Output the (X, Y) coordinate of the center of the cell containing the given text.  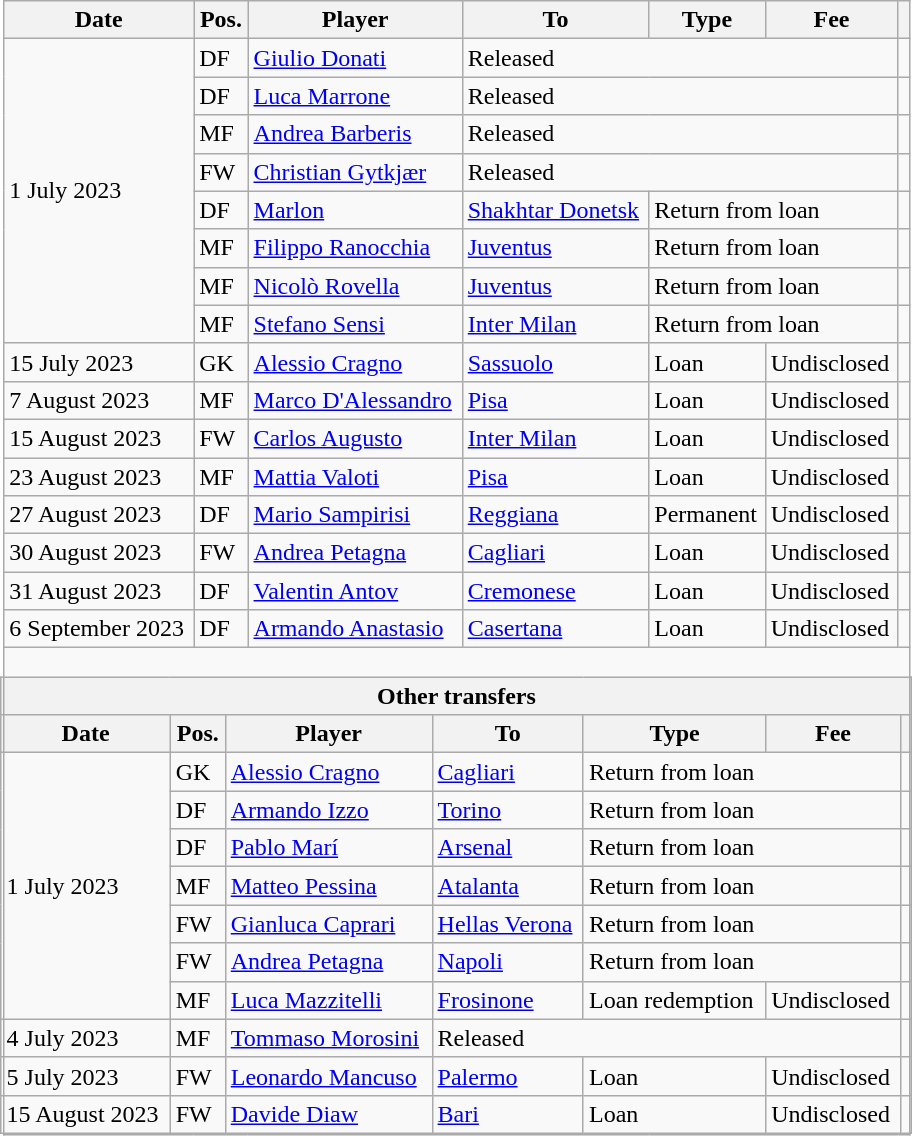
Mario Sampirisi (355, 515)
31 August 2023 (99, 591)
Napoli (508, 962)
30 August 2023 (99, 553)
23 August 2023 (99, 477)
Atalanta (508, 886)
Nicolò Rovella (355, 286)
Christian Gytkjær (355, 172)
Torino (508, 810)
7 August 2023 (99, 400)
Loan redemption (674, 1000)
Davide Diaw (328, 1114)
Armando Anastasio (355, 629)
27 August 2023 (99, 515)
15 July 2023 (99, 362)
Sassuolo (556, 362)
Reggiana (556, 515)
Permanent (707, 515)
5 July 2023 (86, 1076)
Filippo Ranocchia (355, 248)
Leonardo Mancuso (328, 1076)
Marco D'Alessandro (355, 400)
Cremonese (556, 591)
Hellas Verona (508, 924)
Casertana (556, 629)
Shakhtar Donetsk (556, 210)
Frosinone (508, 1000)
4 July 2023 (86, 1038)
Mattia Valoti (355, 477)
Valentin Antov (355, 591)
Bari (508, 1114)
Armando Izzo (328, 810)
Andrea Barberis (355, 134)
Marlon (355, 210)
Luca Marrone (355, 96)
Luca Mazzitelli (328, 1000)
Gianluca Caprari (328, 924)
Palermo (508, 1076)
Matteo Pessina (328, 886)
Tommaso Morosini (328, 1038)
Stefano Sensi (355, 324)
Arsenal (508, 848)
Pablo Marí (328, 848)
Other transfers (456, 696)
Giulio Donati (355, 58)
6 September 2023 (99, 629)
Carlos Augusto (355, 438)
